Provide the (X, Y) coordinate of the cell's center where the given text is located.  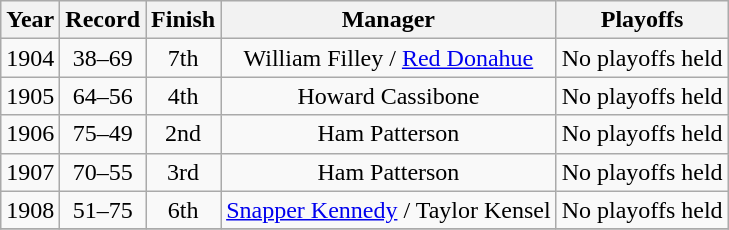
3rd (184, 172)
1908 (30, 210)
Manager (389, 20)
75–49 (103, 134)
7th (184, 58)
Playoffs (642, 20)
51–75 (103, 210)
2nd (184, 134)
Finish (184, 20)
4th (184, 96)
1906 (30, 134)
6th (184, 210)
1904 (30, 58)
Snapper Kennedy / Taylor Kensel (389, 210)
William Filley / Red Donahue (389, 58)
38–69 (103, 58)
Record (103, 20)
1907 (30, 172)
1905 (30, 96)
70–55 (103, 172)
Howard Cassibone (389, 96)
Year (30, 20)
64–56 (103, 96)
